Scan for the cell matching the given text and deliver its [x, y] coordinate at center. 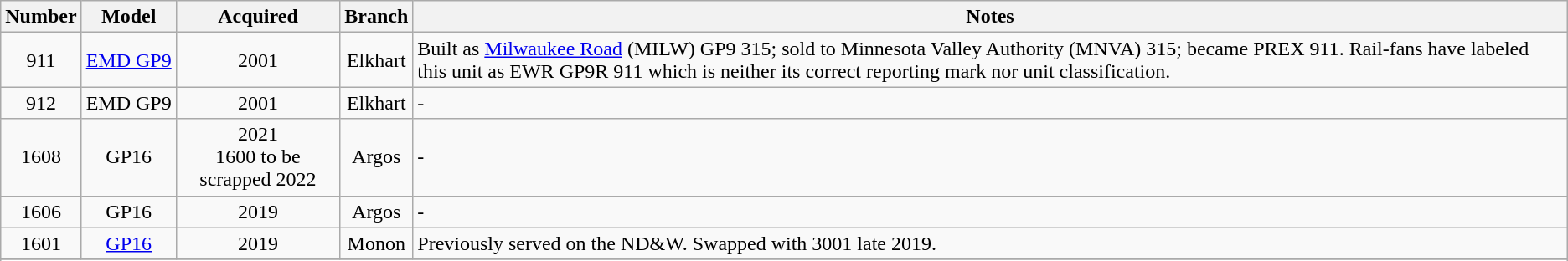
Number [41, 17]
912 [41, 103]
Model [129, 17]
Acquired [258, 17]
Branch [377, 17]
Previously served on the ND&W. Swapped with 3001 late 2019. [990, 243]
1601 [41, 243]
1606 [41, 212]
20211600 to be scrapped 2022 [258, 157]
911 [41, 60]
1608 [41, 157]
Monon [377, 243]
Notes [990, 17]
